Return [x, y] of the center of cell containing provided text 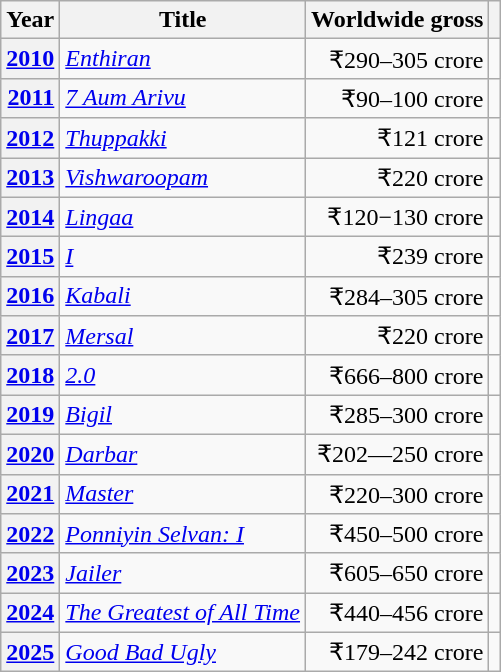
₹90–100 crore [398, 98]
₹239 crore [398, 257]
Worldwide gross [398, 20]
Title [183, 20]
Thuppakki [183, 138]
2.0 [183, 375]
Vishwaroopam [183, 178]
2022 [30, 534]
₹285–300 crore [398, 415]
₹440–456 crore [398, 613]
₹605–650 crore [398, 573]
2013 [30, 178]
2016 [30, 296]
Year [30, 20]
2010 [30, 59]
Darbar [183, 454]
2025 [30, 652]
7 Aum Arivu [183, 98]
2015 [30, 257]
₹121 crore [398, 138]
2023 [30, 573]
Kabali [183, 296]
2019 [30, 415]
₹202—250 crore [398, 454]
₹284–305 crore [398, 296]
I [183, 257]
₹120−130 crore [398, 217]
2012 [30, 138]
2014 [30, 217]
Lingaa [183, 217]
2011 [30, 98]
₹179–242 crore [398, 652]
2018 [30, 375]
Jailer [183, 573]
Mersal [183, 336]
2017 [30, 336]
₹450–500 crore [398, 534]
The Greatest of All Time [183, 613]
Master [183, 494]
₹290–305 crore [398, 59]
Ponniyin Selvan: I [183, 534]
₹666–800 crore [398, 375]
Enthiran [183, 59]
2020 [30, 454]
2021 [30, 494]
₹220–300 crore [398, 494]
Good Bad Ugly [183, 652]
2024 [30, 613]
Bigil [183, 415]
